Search for the cell housing the specified text and yield its [X, Y] center coordinate. 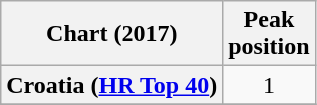
Croatia (HR Top 40) [112, 85]
1 [269, 85]
Chart (2017) [112, 34]
Peakposition [269, 34]
